Search for the cell housing the specified text and yield its [x, y] center coordinate. 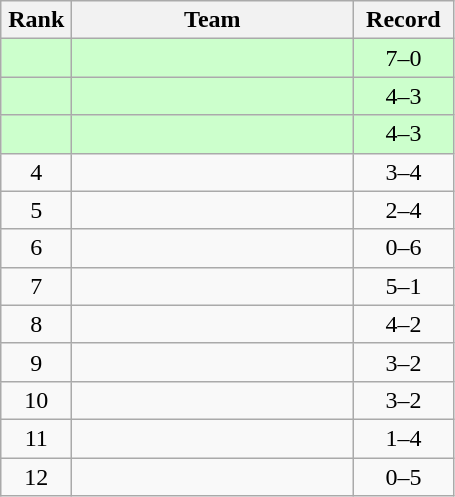
6 [36, 248]
0–6 [404, 248]
1–4 [404, 438]
7–0 [404, 58]
9 [36, 362]
12 [36, 477]
Record [404, 20]
2–4 [404, 210]
8 [36, 324]
10 [36, 400]
5 [36, 210]
4–2 [404, 324]
3–4 [404, 172]
Rank [36, 20]
5–1 [404, 286]
4 [36, 172]
11 [36, 438]
0–5 [404, 477]
7 [36, 286]
Team [212, 20]
